Identify which cell holds the provided text, then report its (X, Y) central coordinate. 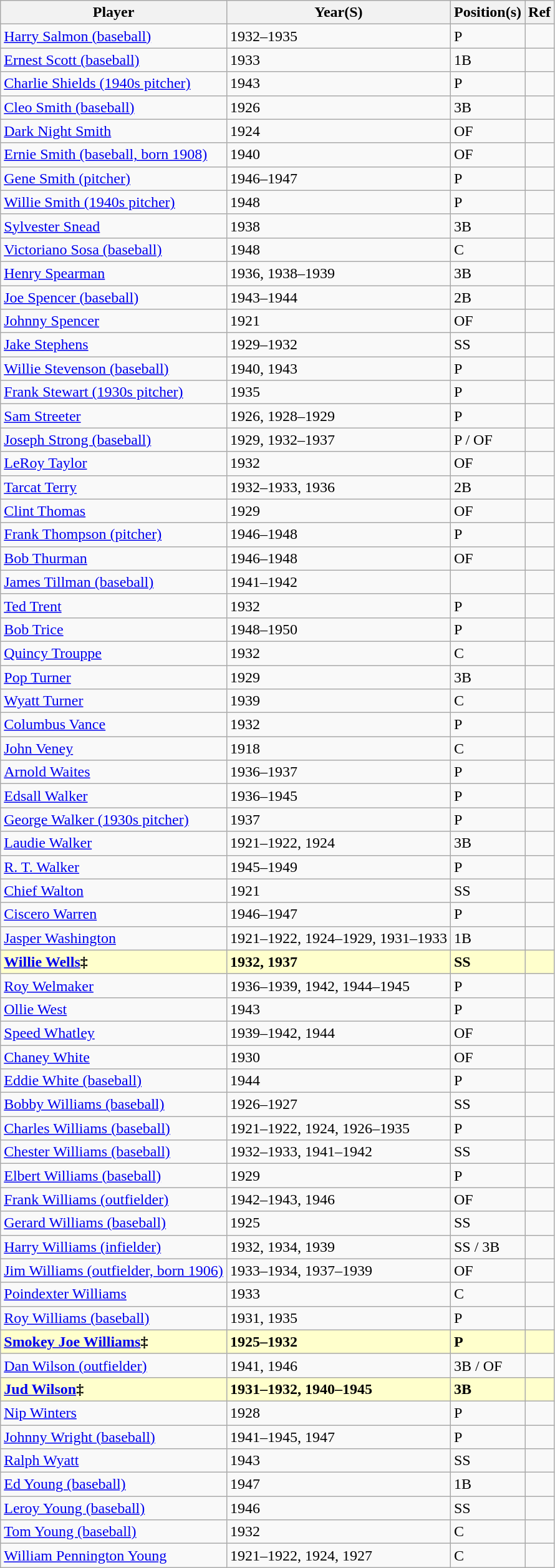
Ollie West (113, 1009)
Ref (540, 12)
Ralph Wyatt (113, 1461)
1936–1945 (338, 796)
Ed Young (baseball) (113, 1484)
1921–1922, 1924 (338, 843)
1921–1922, 1924, 1926–1935 (338, 1128)
Gene Smith (pitcher) (113, 178)
1938 (338, 226)
3B / OF (488, 1365)
Poindexter Williams (113, 1294)
1924 (338, 131)
1932–1933, 1936 (338, 487)
Smokey Joe Williams‡ (113, 1342)
Joseph Strong (baseball) (113, 440)
Jake Stephens (113, 345)
Sylvester Snead (113, 226)
1944 (338, 1081)
1931, 1935 (338, 1318)
1936, 1938–1939 (338, 273)
1925 (338, 1223)
Bobby Williams (baseball) (113, 1105)
Chester Williams (baseball) (113, 1152)
Harry Williams (infielder) (113, 1247)
1926–1927 (338, 1105)
1937 (338, 820)
Chaney White (113, 1057)
P / OF (488, 440)
James Tillman (baseball) (113, 582)
LeRoy Taylor (113, 463)
R. T. Walker (113, 867)
Frank Williams (outfielder) (113, 1199)
Roy Welmaker (113, 985)
Charles Williams (baseball) (113, 1128)
Leroy Young (baseball) (113, 1508)
1921–1922, 1924, 1927 (338, 1556)
1940 (338, 155)
Frank Stewart (1930s pitcher) (113, 392)
Victoriano Sosa (baseball) (113, 249)
1939 (338, 701)
Tom Young (baseball) (113, 1532)
Position(s) (488, 12)
John Veney (113, 748)
Jim Williams (outfielder, born 1906) (113, 1270)
Gerard Williams (baseball) (113, 1223)
1948–1950 (338, 629)
SS / 3B (488, 1247)
1921–1922, 1924–1929, 1931–1933 (338, 938)
Wyatt Turner (113, 701)
1940, 1943 (338, 369)
Sam Streeter (113, 416)
Joe Spencer (baseball) (113, 298)
1932–1935 (338, 36)
Chief Walton (113, 891)
1942–1943, 1946 (338, 1199)
1936–1937 (338, 772)
1945–1949 (338, 867)
Bob Thurman (113, 558)
Harry Salmon (baseball) (113, 36)
Quincy Trouppe (113, 653)
Edsall Walker (113, 796)
Johnny Wright (baseball) (113, 1436)
Player (113, 12)
Willie Stevenson (baseball) (113, 369)
Pop Turner (113, 677)
1941–1942 (338, 582)
Henry Spearman (113, 273)
1926 (338, 107)
Johnny Spencer (113, 321)
Clint Thomas (113, 511)
Frank Thompson (pitcher) (113, 535)
Year(S) (338, 12)
1929–1932 (338, 345)
Roy Williams (baseball) (113, 1318)
George Walker (1930s pitcher) (113, 820)
William Pennington Young (113, 1556)
1933–1934, 1937–1939 (338, 1270)
1932–1933, 1941–1942 (338, 1152)
Ernie Smith (baseball, born 1908) (113, 155)
Willie Wells‡ (113, 962)
Ted Trent (113, 606)
1928 (338, 1413)
Jasper Washington (113, 938)
Elbert Williams (baseball) (113, 1176)
1946 (338, 1508)
1936–1939, 1942, 1944–1945 (338, 985)
Bob Trice (113, 629)
Dark Night Smith (113, 131)
1930 (338, 1057)
1929, 1932–1937 (338, 440)
1943–1944 (338, 298)
Speed Whatley (113, 1033)
1932, 1937 (338, 962)
1941–1945, 1947 (338, 1436)
1926, 1928–1929 (338, 416)
Dan Wilson (outfielder) (113, 1365)
1941, 1946 (338, 1365)
1935 (338, 392)
Columbus Vance (113, 725)
1939–1942, 1944 (338, 1033)
Nip Winters (113, 1413)
Arnold Waites (113, 772)
1932, 1934, 1939 (338, 1247)
Ernest Scott (baseball) (113, 60)
Jud Wilson‡ (113, 1389)
Tarcat Terry (113, 487)
1925–1932 (338, 1342)
1947 (338, 1484)
Ciscero Warren (113, 914)
1918 (338, 748)
Eddie White (baseball) (113, 1081)
1931–1932, 1940–1945 (338, 1389)
Willie Smith (1940s pitcher) (113, 202)
Charlie Shields (1940s pitcher) (113, 84)
Cleo Smith (baseball) (113, 107)
Laudie Walker (113, 843)
